Return [X, Y] of the center of cell containing provided text 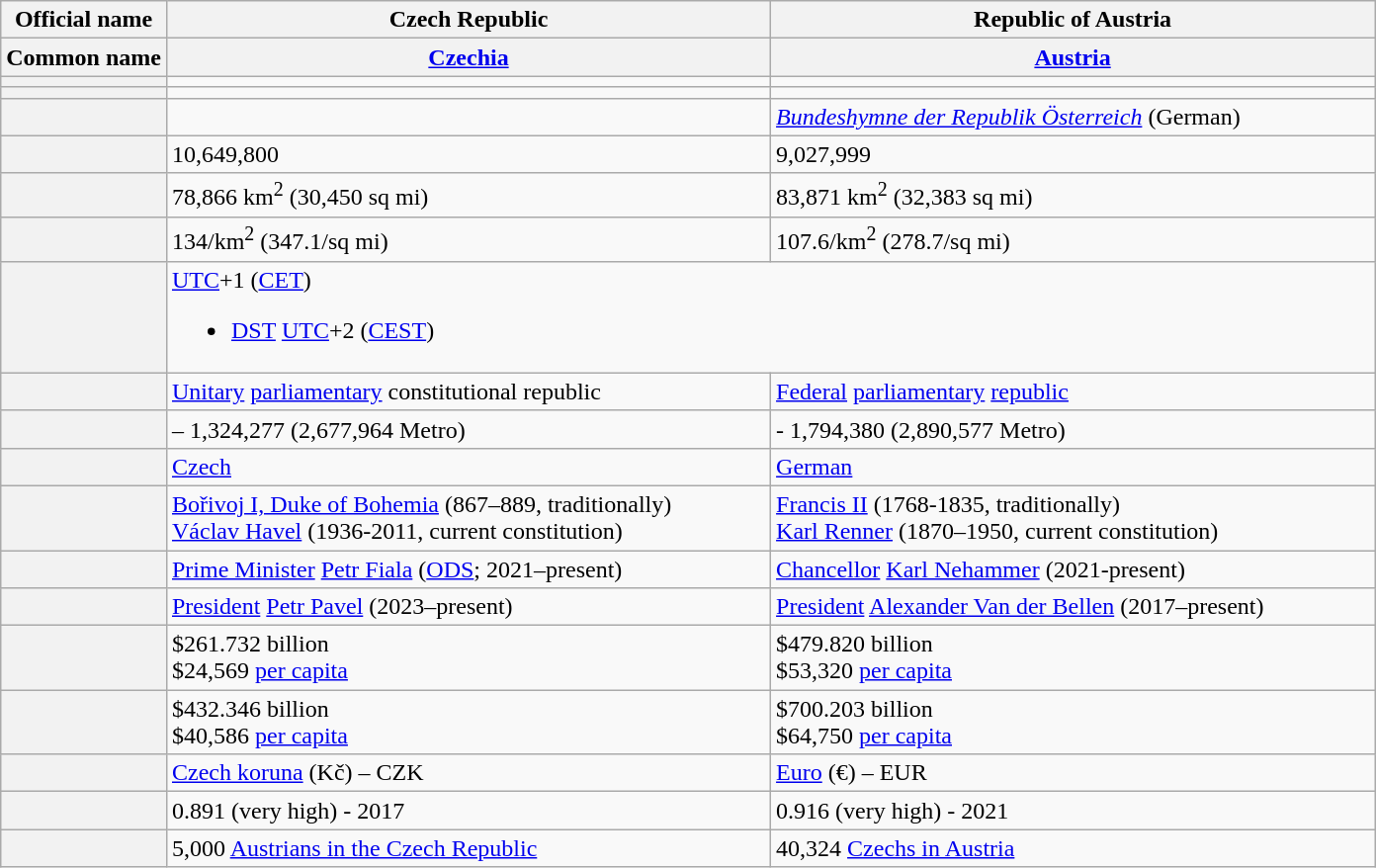
Euro (€) – EUR [1074, 773]
Francis II (1768-1835, traditionally)Karl Renner (1870–1950, current constitution) [1074, 518]
40,324 Czechs in Austria [1074, 848]
Chancellor Karl Nehammer (2021-present) [1074, 569]
5,000 Austrians in the Czech Republic [469, 848]
President Alexander Van der Bellen (2017–present) [1074, 607]
Common name [84, 57]
Prime Minister Petr Fiala (ODS; 2021–present) [469, 569]
Czechia [469, 57]
Unitary parliamentary constitutional republic [469, 391]
78,866 km2 (30,450 sq mi) [469, 196]
Czech koruna (Kč) – CZK [469, 773]
Republic of Austria [1074, 20]
- 1,794,380 (2,890,577 Metro) [1074, 429]
German [1074, 467]
Federal parliamentary republic [1074, 391]
Bundeshymne der Republik Österreich (German) [1074, 117]
$479.820 billion$53,320 per capita [1074, 658]
President Petr Pavel (2023–present) [469, 607]
Austria [1074, 57]
0.916 (very high) - 2021 [1074, 811]
Bořivoj I, Duke of Bohemia (867–889, traditionally)Václav Havel (1936-2011, current constitution) [469, 518]
0.891 (very high) - 2017 [469, 811]
10,649,800 [469, 154]
83,871 km2 (32,383 sq mi) [1074, 196]
Czech [469, 467]
Official name [84, 20]
– 1,324,277 (2,677,964 Metro) [469, 429]
134/km2 (347.1/sq mi) [469, 239]
9,027,999 [1074, 154]
UTC+1 (CET)DST UTC+2 (CEST) [770, 316]
107.6/km2 (278.7/sq mi) [1074, 239]
$261.732 billion$24,569 per capita [469, 658]
$700.203 billion$64,750 per capita [1074, 722]
$432.346 billion$40,586 per capita [469, 722]
Czech Republic [469, 20]
